Identify which cell holds the provided text, then report its [X, Y] central coordinate. 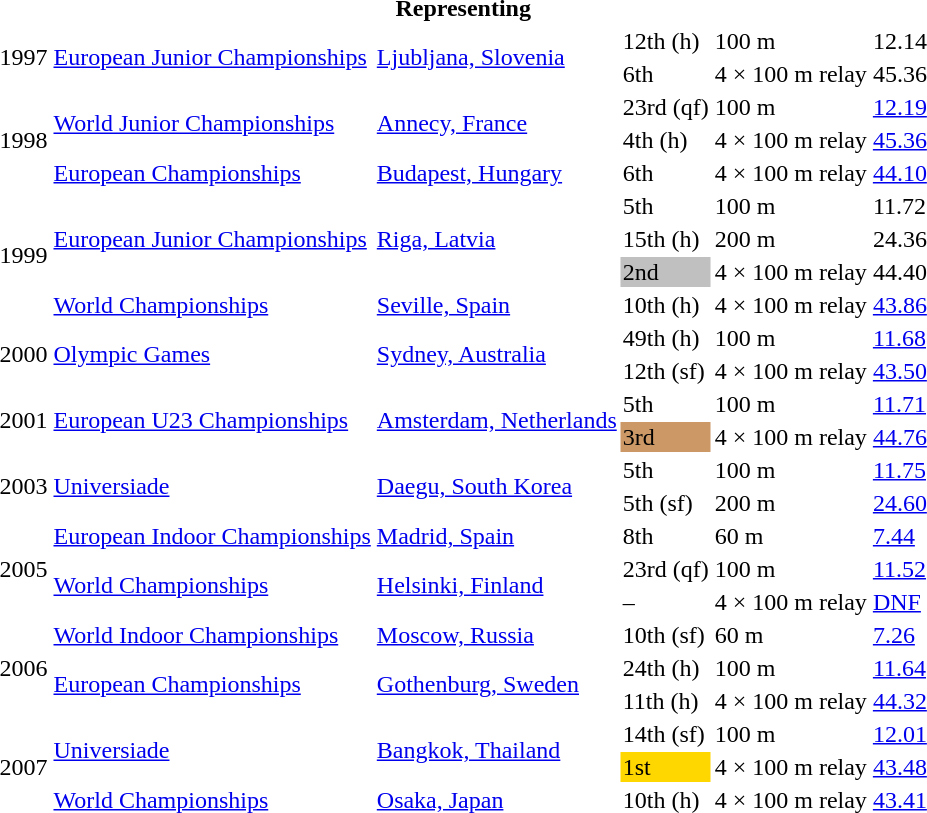
European U23 Championships [212, 420]
Budapest, Hungary [496, 173]
Olympic Games [212, 354]
– [666, 602]
Daegu, South Korea [496, 486]
Madrid, Spain [496, 536]
2nd [666, 272]
8th [666, 536]
49th (h) [666, 338]
11th (h) [666, 701]
Sydney, Australia [496, 354]
12th (sf) [666, 371]
Ljubljana, Slovenia [496, 58]
12th (h) [666, 41]
3rd [666, 437]
5th (sf) [666, 503]
Bangkok, Thailand [496, 750]
Amsterdam, Netherlands [496, 420]
Moscow, Russia [496, 635]
14th (sf) [666, 734]
Gothenburg, Sweden [496, 684]
World Indoor Championships [212, 635]
10th (h) [666, 305]
Annecy, France [496, 124]
European Indoor Championships [212, 536]
10th (sf) [666, 635]
Helsinki, Finland [496, 586]
24th (h) [666, 668]
Riga, Latvia [496, 239]
1st [666, 767]
World Junior Championships [212, 124]
Seville, Spain [496, 305]
4th (h) [666, 140]
15th (h) [666, 239]
